Determine the [X, Y] coordinate at the center of the cell enclosing the given text.  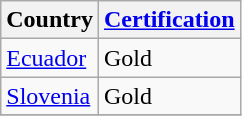
Ecuador [50, 58]
Slovenia [50, 96]
Certification [169, 20]
Country [50, 20]
